Locate the cell with the specified text and output its [X, Y] center coordinate. 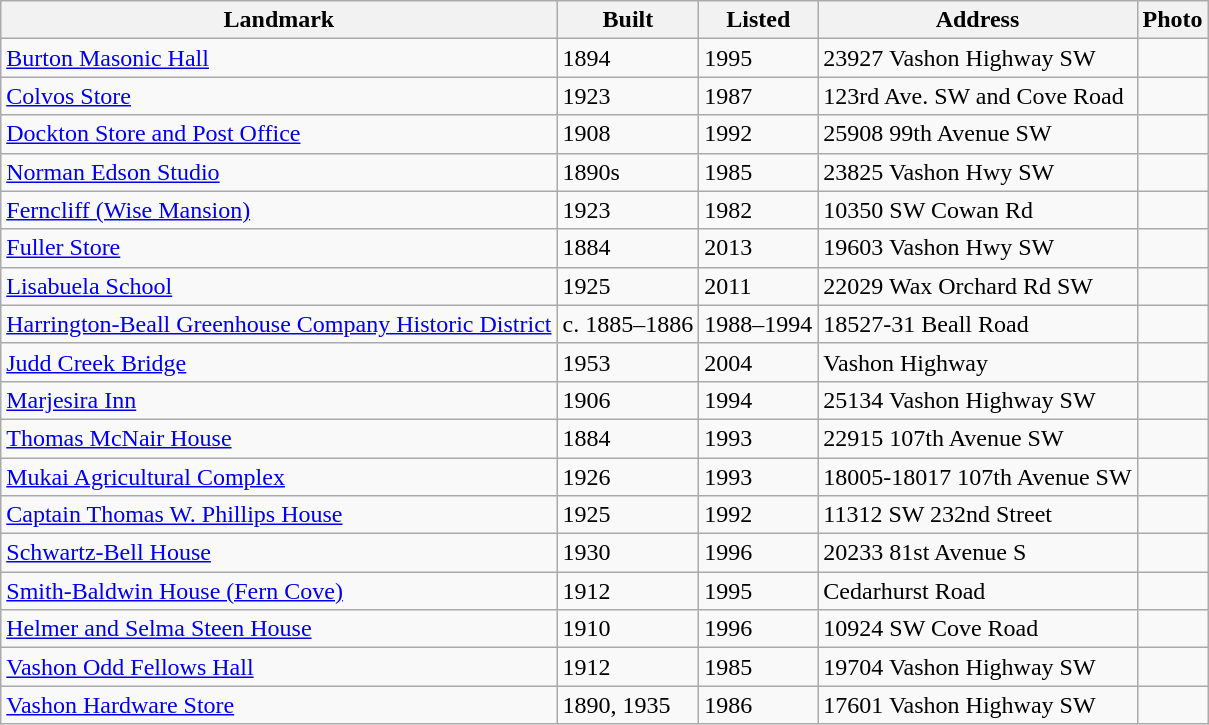
22915 107th Avenue SW [978, 438]
19704 Vashon Highway SW [978, 667]
1890, 1935 [628, 705]
2011 [758, 286]
Vashon Odd Fellows Hall [279, 667]
18527-31 Beall Road [978, 324]
20233 81st Avenue S [978, 553]
10350 SW Cowan Rd [978, 210]
Schwartz-Bell House [279, 553]
23927 Vashon Highway SW [978, 58]
Helmer and Selma Steen House [279, 629]
22029 Wax Orchard Rd SW [978, 286]
1908 [628, 134]
17601 Vashon Highway SW [978, 705]
Mukai Agricultural Complex [279, 477]
Fuller Store [279, 248]
Burton Masonic Hall [279, 58]
1910 [628, 629]
Vashon Hardware Store [279, 705]
18005-18017 107th Avenue SW [978, 477]
Address [978, 20]
2013 [758, 248]
Listed [758, 20]
Marjesira Inn [279, 400]
Dockton Store and Post Office [279, 134]
23825 Vashon Hwy SW [978, 172]
1926 [628, 477]
11312 SW 232nd Street [978, 515]
c. 1885–1886 [628, 324]
Colvos Store [279, 96]
Ferncliff (Wise Mansion) [279, 210]
1986 [758, 705]
1987 [758, 96]
1953 [628, 362]
19603 Vashon Hwy SW [978, 248]
Judd Creek Bridge [279, 362]
Smith-Baldwin House (Fern Cove) [279, 591]
Built [628, 20]
Norman Edson Studio [279, 172]
Cedarhurst Road [978, 591]
Harrington-Beall Greenhouse Company Historic District [279, 324]
Lisabuela School [279, 286]
10924 SW Cove Road [978, 629]
1982 [758, 210]
25908 99th Avenue SW [978, 134]
Captain Thomas W. Phillips House [279, 515]
123rd Ave. SW and Cove Road [978, 96]
1890s [628, 172]
Landmark [279, 20]
1906 [628, 400]
1930 [628, 553]
Thomas McNair House [279, 438]
1894 [628, 58]
1994 [758, 400]
Photo [1172, 20]
1988–1994 [758, 324]
25134 Vashon Highway SW [978, 400]
Vashon Highway [978, 362]
2004 [758, 362]
